Identify which cell holds the provided text, then report its [X, Y] central coordinate. 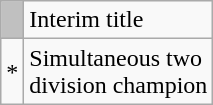
Interim title [118, 20]
Simultaneous two division champion [118, 72]
* [12, 72]
